Extract the [X, Y] coordinate from the center of the cell holding the provided text.  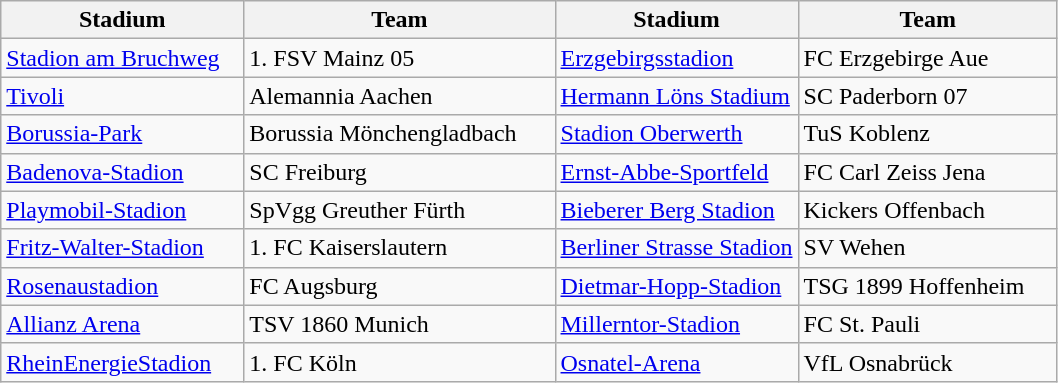
Borussia-Park [122, 134]
FC St. Pauli [928, 324]
Hermann Löns Stadium [676, 96]
SC Freiburg [400, 172]
Stadion am Bruchweg [122, 58]
RheinEnergieStadion [122, 362]
Alemannia Aachen [400, 96]
SV Wehen [928, 248]
SpVgg Greuther Fürth [400, 210]
1. FSV Mainz 05 [400, 58]
Bieberer Berg Stadion [676, 210]
Allianz Arena [122, 324]
TuS Koblenz [928, 134]
TSG 1899 Hoffenheim [928, 286]
Ernst-Abbe-Sportfeld [676, 172]
Badenova-Stadion [122, 172]
Kickers Offenbach [928, 210]
Rosenaustadion [122, 286]
Osnatel-Arena [676, 362]
Stadion Oberwerth [676, 134]
Erzgebirgsstadion [676, 58]
1. FC Köln [400, 362]
Fritz-Walter-Stadion [122, 248]
1. FC Kaiserslautern [400, 248]
VfL Osnabrück [928, 362]
SC Paderborn 07 [928, 96]
Tivoli [122, 96]
Berliner Strasse Stadion [676, 248]
Millerntor-Stadion [676, 324]
Borussia Mönchengladbach [400, 134]
Playmobil-Stadion [122, 210]
FC Carl Zeiss Jena [928, 172]
TSV 1860 Munich [400, 324]
FC Erzgebirge Aue [928, 58]
Dietmar-Hopp-Stadion [676, 286]
FC Augsburg [400, 286]
